Determine the (X, Y) coordinate at the center of the cell enclosing the given text.  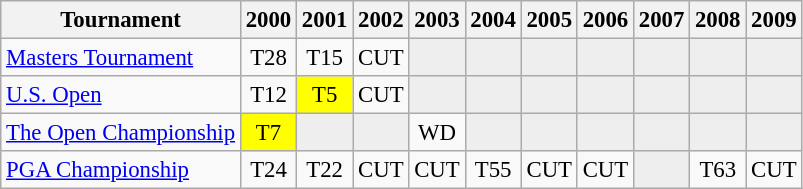
WD (437, 133)
PGA Championship (121, 170)
2004 (493, 20)
T63 (718, 170)
2002 (381, 20)
Tournament (121, 20)
2009 (774, 20)
2007 (661, 20)
Masters Tournament (121, 58)
T12 (268, 95)
T28 (268, 58)
The Open Championship (121, 133)
2006 (605, 20)
2003 (437, 20)
T55 (493, 170)
2005 (549, 20)
U.S. Open (121, 95)
2000 (268, 20)
T15 (325, 58)
2008 (718, 20)
T24 (268, 170)
2001 (325, 20)
T7 (268, 133)
T22 (325, 170)
T5 (325, 95)
